Detect which cell encompasses the target text, then output its (x, y) center coordinate. 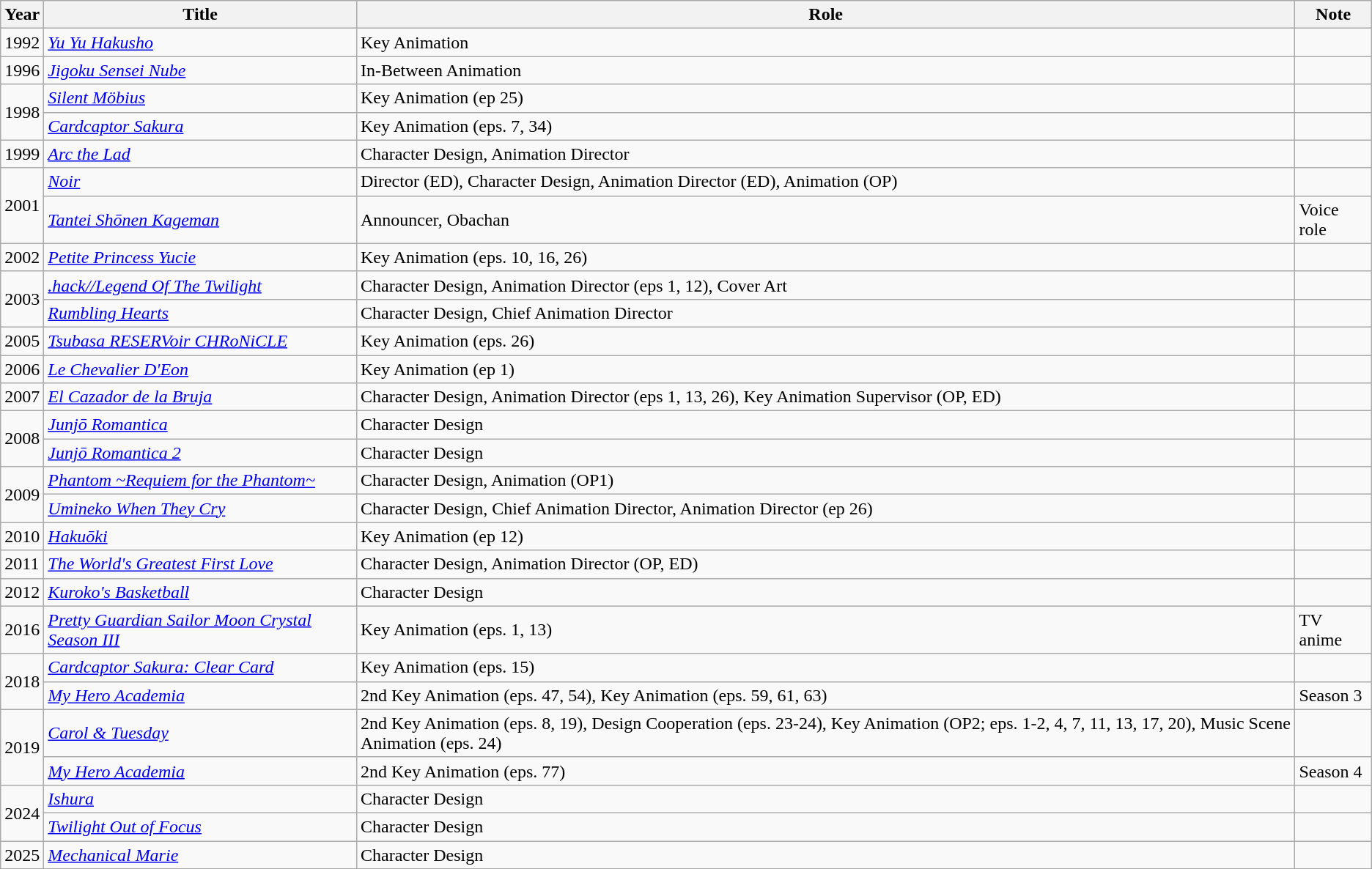
El Cazador de la Bruja (201, 397)
Junjō Romantica (201, 425)
Arc the Lad (201, 154)
Character Design, Chief Animation Director (825, 313)
Key Animation (ep 25) (825, 98)
Hakuōki (201, 536)
2002 (22, 257)
Mechanical Marie (201, 855)
Twilight Out of Focus (201, 827)
TV anime (1333, 630)
Character Design, Chief Animation Director, Animation Director (ep 26) (825, 509)
2005 (22, 341)
2nd Key Animation (eps. 47, 54), Key Animation (eps. 59, 61, 63) (825, 695)
Voice role (1333, 220)
Note (1333, 15)
Kuroko's Basketball (201, 592)
Jigoku Sensei Nube (201, 70)
2025 (22, 855)
2019 (22, 747)
Key Animation (eps. 7, 34) (825, 126)
2009 (22, 495)
Title (201, 15)
Key Animation (ep 12) (825, 536)
1992 (22, 42)
Character Design, Animation Director (OP, ED) (825, 564)
.hack//Legend Of The Twilight (201, 285)
2010 (22, 536)
In-Between Animation (825, 70)
Umineko When They Cry (201, 509)
2nd Key Animation (eps. 77) (825, 771)
Character Design, Animation Director (eps 1, 12), Cover Art (825, 285)
Cardcaptor Sakura (201, 126)
2008 (22, 439)
2012 (22, 592)
1996 (22, 70)
Yu Yu Hakusho (201, 42)
2016 (22, 630)
2007 (22, 397)
1999 (22, 154)
Tsubasa RESERVoir CHRoNiCLE (201, 341)
Key Animation (eps. 15) (825, 668)
Key Animation (825, 42)
Petite Princess Yucie (201, 257)
2003 (22, 299)
Pretty Guardian Sailor Moon Crystal Season III (201, 630)
Director (ED), Character Design, Animation Director (ED), Animation (OP) (825, 182)
Carol & Tuesday (201, 733)
Key Animation (ep 1) (825, 369)
Noir (201, 182)
Key Animation (eps. 1, 13) (825, 630)
Le Chevalier D'Eon (201, 369)
Rumbling Hearts (201, 313)
Key Animation (eps. 10, 16, 26) (825, 257)
2018 (22, 681)
Character Design, Animation Director (825, 154)
Year (22, 15)
1998 (22, 112)
Character Design, Animation (OP1) (825, 481)
The World's Greatest First Love (201, 564)
Role (825, 15)
Season 4 (1333, 771)
Season 3 (1333, 695)
Tantei Shōnen Kageman (201, 220)
Ishura (201, 799)
Announcer, Obachan (825, 220)
Junjō Romantica 2 (201, 453)
Character Design, Animation Director (eps 1, 13, 26), Key Animation Supervisor (OP, ED) (825, 397)
Cardcaptor Sakura: Clear Card (201, 668)
2001 (22, 205)
Phantom ~Requiem for the Phantom~ (201, 481)
Silent Möbius (201, 98)
2nd Key Animation (eps. 8, 19), Design Cooperation (eps. 23-24), Key Animation (OP2; eps. 1-2, 4, 7, 11, 13, 17, 20), Music Scene Animation (eps. 24) (825, 733)
Key Animation (eps. 26) (825, 341)
2011 (22, 564)
2006 (22, 369)
2024 (22, 813)
